For the text-containing cell, return its midpoint in [X, Y] coordinate format. 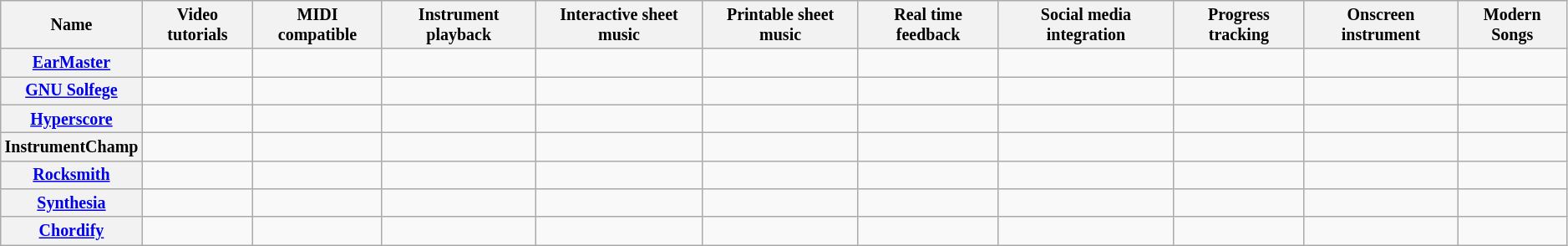
GNU Solfege [72, 90]
Printable sheet music [780, 25]
Modern Songs [1512, 25]
Name [72, 25]
Chordify [72, 231]
Interactive sheet music [619, 25]
Real time feedback [927, 25]
InstrumentChamp [72, 147]
Rocksmith [72, 174]
Social media integration [1086, 25]
Instrument playback [459, 25]
Video tutorials [197, 25]
Synthesia [72, 202]
EarMaster [72, 64]
Onscreen instrument [1381, 25]
MIDI compatible [317, 25]
Hyperscore [72, 119]
Progress tracking [1239, 25]
